Find where the given text appears and provide that cell's center as (x, y) coordinate. 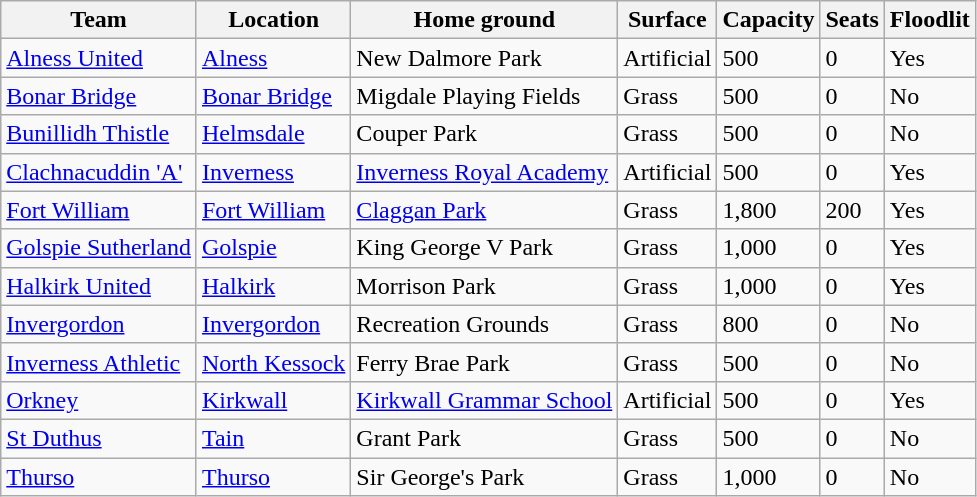
Seats (852, 20)
Capacity (768, 20)
Kirkwall (273, 400)
Recreation Grounds (484, 324)
Halkirk (273, 286)
Claggan Park (484, 210)
800 (768, 324)
Team (99, 20)
Alness (273, 58)
Helmsdale (273, 134)
Inverness (273, 172)
Golspie Sutherland (99, 248)
Golspie (273, 248)
Migdale Playing Fields (484, 96)
Location (273, 20)
Grant Park (484, 438)
Surface (668, 20)
Morrison Park (484, 286)
Inverness Royal Academy (484, 172)
200 (852, 210)
1,800 (768, 210)
Ferry Brae Park (484, 362)
Halkirk United (99, 286)
North Kessock (273, 362)
New Dalmore Park (484, 58)
Couper Park (484, 134)
St Duthus (99, 438)
Kirkwall Grammar School (484, 400)
Clachnacuddin 'A' (99, 172)
Bunillidh Thistle (99, 134)
Floodlit (930, 20)
Orkney (99, 400)
Alness United (99, 58)
Home ground (484, 20)
Sir George's Park (484, 477)
Tain (273, 438)
Inverness Athletic (99, 362)
King George V Park (484, 248)
